Extract the (X, Y) coordinate from the center of the cell holding the provided text.  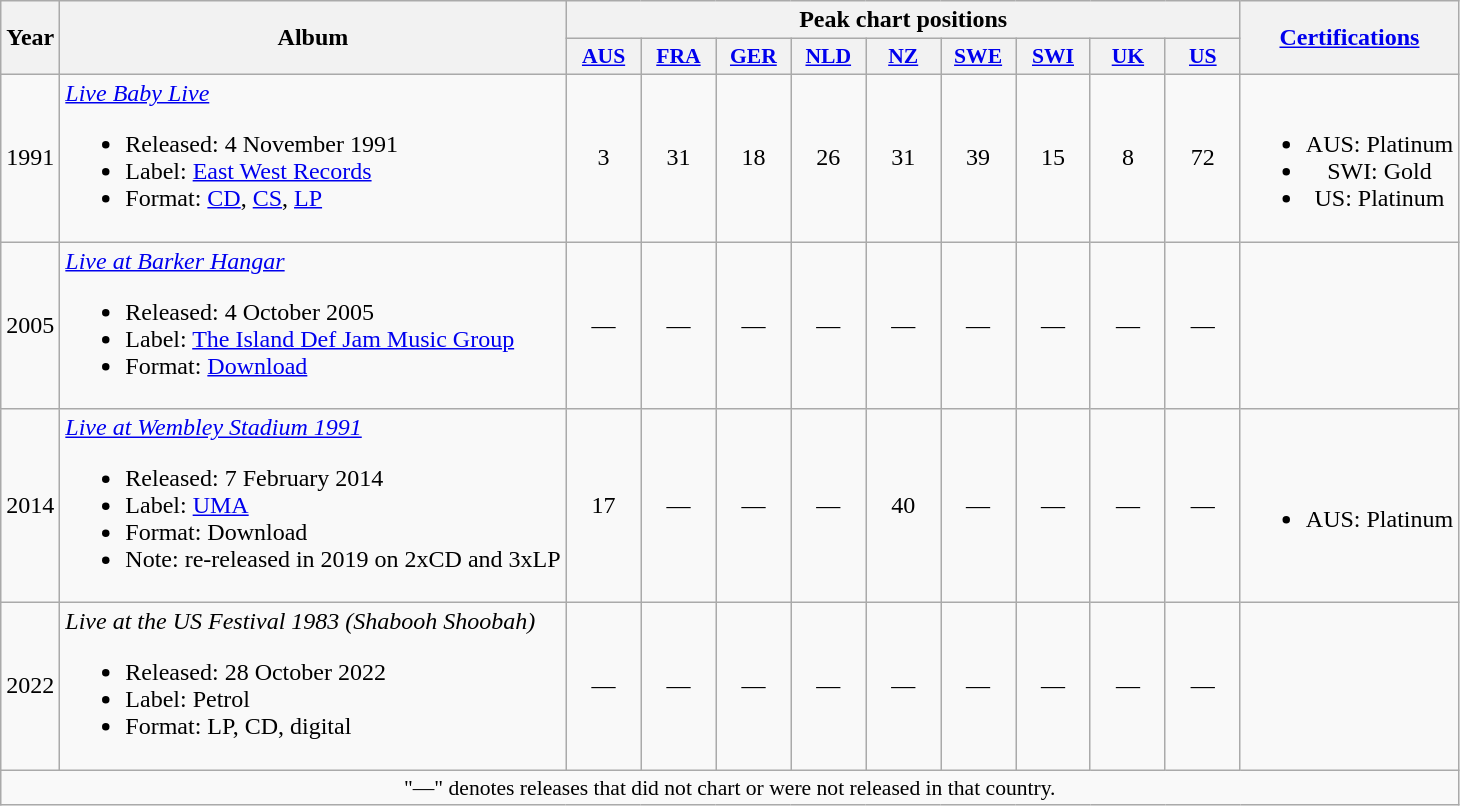
8 (1128, 158)
Certifications (1349, 38)
2014 (30, 506)
Live at Wembley Stadium 1991Released: 7 February 2014Label: UMAFormat: DownloadNote: re-released in 2019 on 2xCD and 3xLP (313, 506)
AUS (604, 57)
2005 (30, 326)
26 (828, 158)
AUS: PlatinumSWI: GoldUS: Platinum (1349, 158)
NLD (828, 57)
Year (30, 38)
SWI (1054, 57)
Live at the US Festival 1983 (Shabooh Shoobah)Released: 28 October 2022Label: PetrolFormat: LP, CD, digital (313, 686)
3 (604, 158)
NZ (904, 57)
15 (1054, 158)
Live at Barker HangarReleased: 4 October 2005Label: The Island Def Jam Music GroupFormat: Download (313, 326)
40 (904, 506)
Peak chart positions (903, 20)
US (1202, 57)
FRA (678, 57)
SWE (978, 57)
18 (754, 158)
Album (313, 38)
1991 (30, 158)
2022 (30, 686)
UK (1128, 57)
Live Baby LiveReleased: 4 November 1991Label: East West RecordsFormat: CD, CS, LP (313, 158)
AUS: Platinum (1349, 506)
39 (978, 158)
17 (604, 506)
"—" denotes releases that did not chart or were not released in that country. (730, 788)
GER (754, 57)
72 (1202, 158)
